Scan for the cell matching the given text and deliver its [X, Y] coordinate at center. 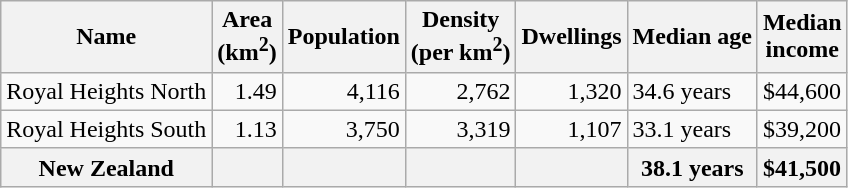
$41,500 [802, 167]
1,107 [572, 129]
2,762 [460, 91]
1,320 [572, 91]
38.1 years [692, 167]
Medianincome [802, 37]
Dwellings [572, 37]
33.1 years [692, 129]
Area(km2) [247, 37]
Median age [692, 37]
Name [106, 37]
Density(per km2) [460, 37]
34.6 years [692, 91]
3,319 [460, 129]
Royal Heights South [106, 129]
3,750 [344, 129]
4,116 [344, 91]
1.13 [247, 129]
Royal Heights North [106, 91]
New Zealand [106, 167]
1.49 [247, 91]
$44,600 [802, 91]
Population [344, 37]
$39,200 [802, 129]
